Output the [x, y] coordinate of the center of the cell containing the given text.  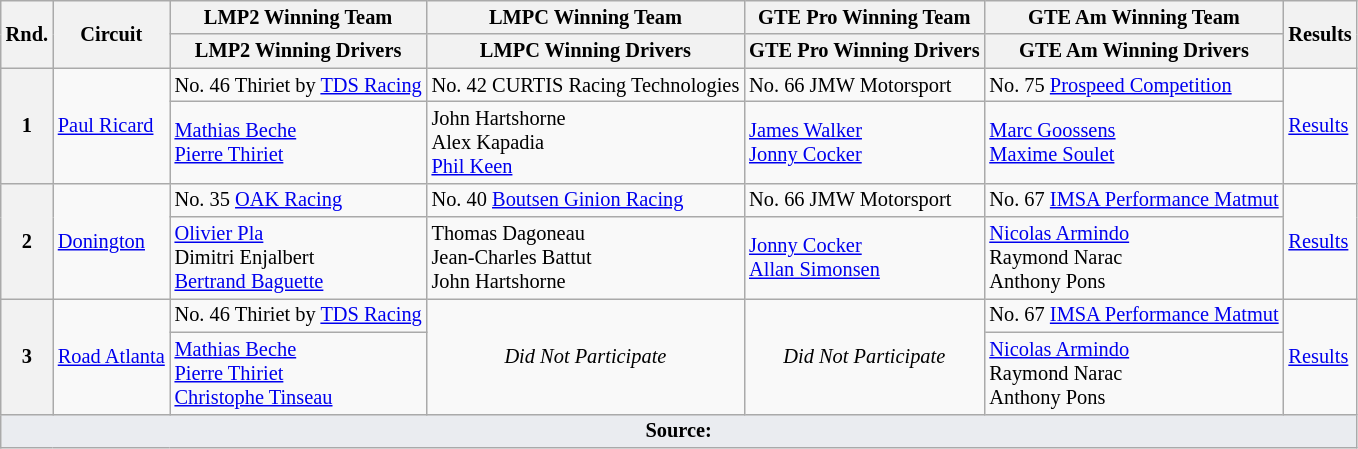
LMP2 Winning Drivers [298, 51]
3 [27, 356]
Mathias Beche Pierre Thiriet [298, 142]
Thomas Dagoneau Jean-Charles Battut John Hartshorne [586, 258]
1 [27, 126]
GTE Am Winning Team [1134, 17]
No. 35 OAK Racing [298, 200]
No. 75 Prospeed Competition [1134, 85]
No. 42 CURTIS Racing Technologies [586, 85]
John Hartshorne Alex Kapadia Phil Keen [586, 142]
2 [27, 240]
Marc Goossens Maxime Soulet [1134, 142]
Rnd. [27, 34]
Paul Ricard [112, 126]
Donington [112, 240]
GTE Pro Winning Team [864, 17]
No. 40 Boutsen Ginion Racing [586, 200]
Circuit [112, 34]
GTE Am Winning Drivers [1134, 51]
LMP2 Winning Team [298, 17]
Road Atlanta [112, 356]
Source: [679, 431]
Mathias Beche Pierre Thiriet Christophe Tinseau [298, 373]
GTE Pro Winning Drivers [864, 51]
Olivier Pla Dimitri Enjalbert Bertrand Baguette [298, 258]
Jonny Cocker Allan Simonsen [864, 258]
LMPC Winning Team [586, 17]
James Walker Jonny Cocker [864, 142]
LMPC Winning Drivers [586, 51]
